Pinpoint the cell where the given text exists, returning its [x, y] midpoint coordinate. 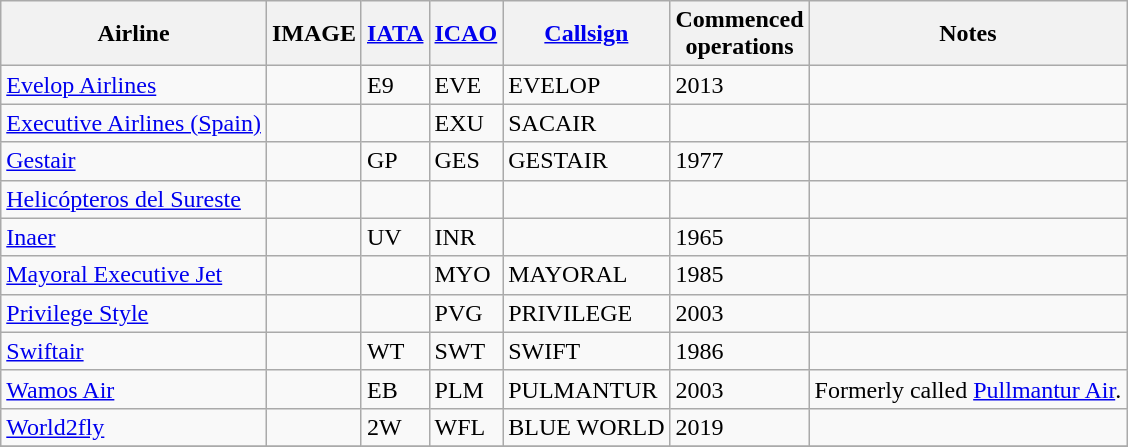
Inaer [134, 237]
WT [395, 351]
Commencedoperations [740, 34]
Mayoral Executive Jet [134, 275]
Gestair [134, 161]
EVELOP [586, 85]
Wamos Air [134, 389]
EVE [466, 85]
E9 [395, 85]
1977 [740, 161]
Privilege Style [134, 313]
EB [395, 389]
UV [395, 237]
2019 [740, 427]
1985 [740, 275]
PULMANTUR [586, 389]
World2fly [134, 427]
SWIFT [586, 351]
Notes [968, 34]
2013 [740, 85]
IMAGE [314, 34]
MAYORAL [586, 275]
WFL [466, 427]
Callsign [586, 34]
Formerly called Pullmantur Air. [968, 389]
SACAIR [586, 123]
INR [466, 237]
Executive Airlines (Spain) [134, 123]
Evelop Airlines [134, 85]
Helicópteros del Sureste [134, 199]
1965 [740, 237]
PRIVILEGE [586, 313]
Airline [134, 34]
EXU [466, 123]
ICAO [466, 34]
BLUE WORLD [586, 427]
IATA [395, 34]
MYO [466, 275]
GP [395, 161]
GESTAIR [586, 161]
SWT [466, 351]
GES [466, 161]
PVG [466, 313]
PLM [466, 389]
Swiftair [134, 351]
1986 [740, 351]
2W [395, 427]
